Pinpoint the cell where the given text exists, returning its (X, Y) midpoint coordinate. 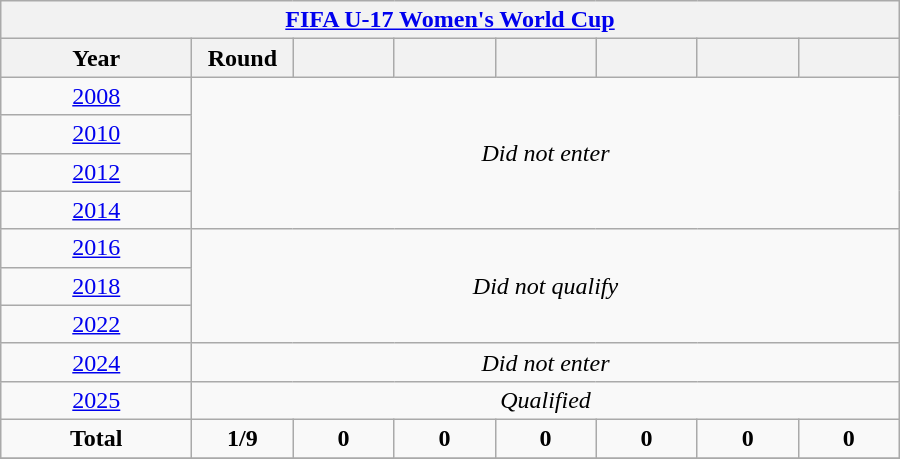
2008 (96, 96)
Total (96, 438)
2016 (96, 248)
2025 (96, 400)
Round (242, 58)
2014 (96, 210)
2012 (96, 172)
FIFA U-17 Women's World Cup (450, 20)
2018 (96, 286)
2022 (96, 324)
2024 (96, 362)
Did not qualify (546, 286)
1/9 (242, 438)
Year (96, 58)
Qualified (546, 400)
2010 (96, 134)
